For the text-containing cell, return its midpoint in (X, Y) coordinate format. 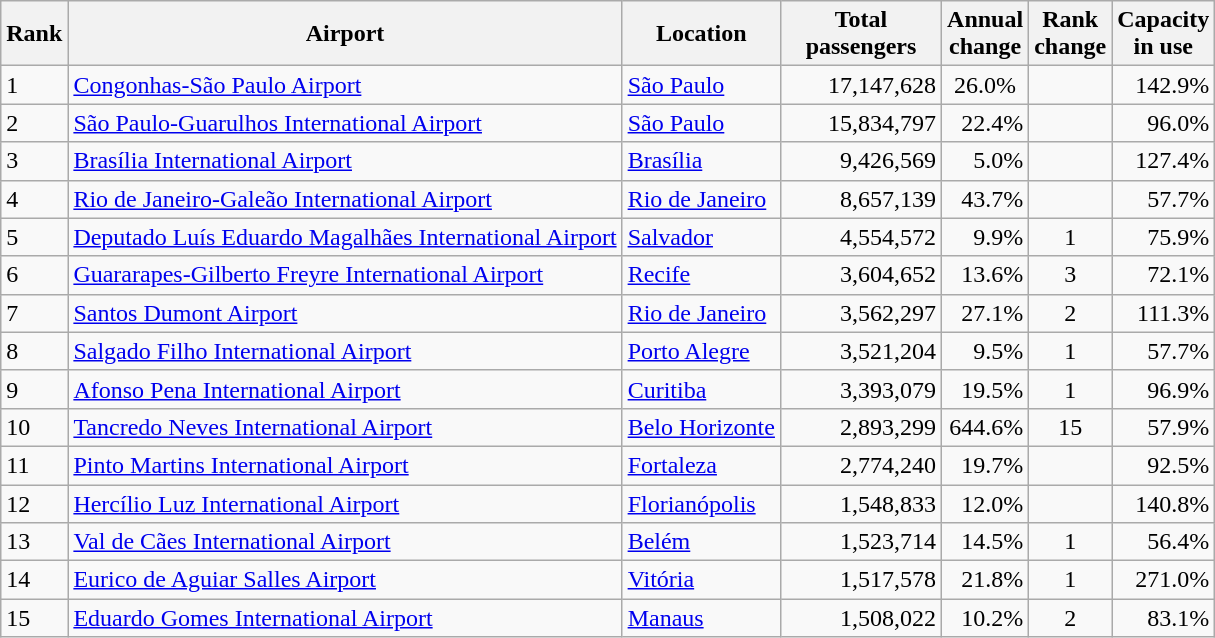
96.0% (1164, 123)
Florianópolis (701, 503)
Annualchange (986, 34)
Brasília (701, 161)
14.5% (986, 542)
8 (34, 351)
Guararapes-Gilberto Freyre International Airport (345, 275)
9.9% (986, 237)
4 (34, 199)
8,657,139 (860, 199)
19.5% (986, 389)
271.0% (1164, 580)
1,517,578 (860, 580)
11 (34, 465)
1,523,714 (860, 542)
12 (34, 503)
São Paulo-Guarulhos International Airport (345, 123)
9 (34, 389)
9.5% (986, 351)
2,774,240 (860, 465)
3,604,652 (860, 275)
9,426,569 (860, 161)
5 (34, 237)
Val de Cães International Airport (345, 542)
13 (34, 542)
75.9% (1164, 237)
19.7% (986, 465)
92.5% (1164, 465)
21.8% (986, 580)
57.9% (1164, 427)
72.1% (1164, 275)
111.3% (1164, 313)
Salgado Filho International Airport (345, 351)
43.7% (986, 199)
26.0% (986, 85)
Airport (345, 34)
3,562,297 (860, 313)
Santos Dumont Airport (345, 313)
14 (34, 580)
22.4% (986, 123)
Belo Horizonte (701, 427)
4,554,572 (860, 237)
83.1% (1164, 618)
127.4% (1164, 161)
Congonhas-São Paulo Airport (345, 85)
5.0% (986, 161)
140.8% (1164, 503)
13.6% (986, 275)
Location (701, 34)
7 (34, 313)
15,834,797 (860, 123)
12.0% (986, 503)
3,393,079 (860, 389)
Eurico de Aguiar Salles Airport (345, 580)
Afonso Pena International Airport (345, 389)
96.9% (1164, 389)
1,548,833 (860, 503)
3,521,204 (860, 351)
Recife (701, 275)
Vitória (701, 580)
Manaus (701, 618)
Brasília International Airport (345, 161)
Porto Alegre (701, 351)
56.4% (1164, 542)
6 (34, 275)
Pinto Martins International Airport (345, 465)
27.1% (986, 313)
10.2% (986, 618)
Tancredo Neves International Airport (345, 427)
17,147,628 (860, 85)
Capacityin use (1164, 34)
Salvador (701, 237)
Rio de Janeiro-Galeão International Airport (345, 199)
1,508,022 (860, 618)
142.9% (1164, 85)
Eduardo Gomes International Airport (345, 618)
Rankchange (1070, 34)
Rank (34, 34)
Deputado Luís Eduardo Magalhães International Airport (345, 237)
Belém (701, 542)
644.6% (986, 427)
10 (34, 427)
Hercílio Luz International Airport (345, 503)
Fortaleza (701, 465)
2,893,299 (860, 427)
Totalpassengers (860, 34)
Curitiba (701, 389)
